Pinpoint the cell where the given text exists, returning its [x, y] midpoint coordinate. 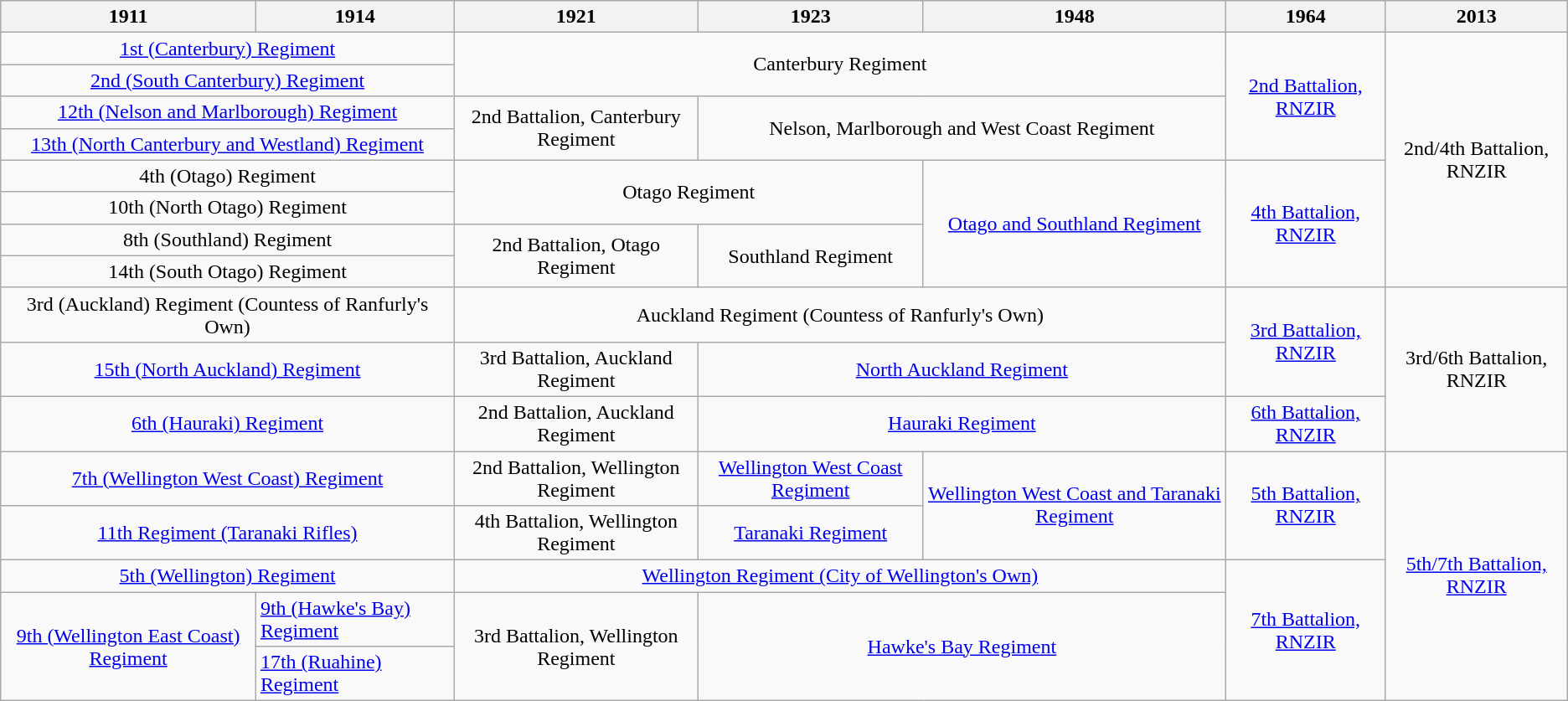
1921 [576, 17]
Wellington West Coast Regiment [811, 477]
4th (Otago) Regiment [228, 176]
11th Regiment (Taranaki Rifles) [228, 533]
8th (Southland) Regiment [228, 240]
1914 [355, 17]
12th (Nelson and Marlborough) Regiment [228, 112]
2nd Battalion, Canterbury Regiment [576, 128]
15th (North Auckland) Regiment [228, 369]
Otago Regiment [689, 192]
2nd (South Canterbury) Regiment [228, 80]
Wellington Regiment (City of Wellington's Own) [839, 576]
3rd (Auckland) Regiment (Countess of Ranfurly's Own) [228, 315]
North Auckland Regiment [962, 369]
3rd Battalion, Wellington Regiment [576, 647]
4th Battalion, Wellington Regiment [576, 533]
1948 [1074, 17]
Canterbury Regiment [839, 64]
2nd Battalion, Auckland Regiment [576, 424]
9th (Hawke's Bay) Regiment [355, 620]
2nd Battalion, RNZIR [1305, 96]
Wellington West Coast and Taranaki Regiment [1074, 505]
2nd/4th Battalion, RNZIR [1476, 160]
5th Battalion, RNZIR [1305, 505]
3rd Battalion, RNZIR [1305, 342]
6th Battalion, RNZIR [1305, 424]
1964 [1305, 17]
9th (Wellington East Coast) Regiment [129, 647]
1923 [811, 17]
Otago and Southland Regiment [1074, 224]
6th (Hauraki) Regiment [228, 424]
5th/7th Battalion, RNZIR [1476, 575]
2nd Battalion, Wellington Regiment [576, 477]
1911 [129, 17]
17th (Ruahine) Regiment [355, 673]
Nelson, Marlborough and West Coast Regiment [962, 128]
2nd Battalion, Otago Regiment [576, 255]
5th (Wellington) Regiment [228, 576]
Hauraki Regiment [962, 424]
14th (South Otago) Regiment [228, 271]
7th Battalion, RNZIR [1305, 631]
Taranaki Regiment [811, 533]
10th (North Otago) Regiment [228, 208]
13th (North Canterbury and Westland) Regiment [228, 144]
Auckland Regiment (Countess of Ranfurly's Own) [839, 315]
1st (Canterbury) Regiment [228, 49]
2013 [1476, 17]
3rd Battalion, Auckland Regiment [576, 369]
Hawke's Bay Regiment [962, 647]
3rd/6th Battalion, RNZIR [1476, 369]
Southland Regiment [811, 255]
7th (Wellington West Coast) Regiment [228, 477]
4th Battalion, RNZIR [1305, 224]
